Capture the cell that displays the provided text and extract its [x, y] central coordinate. 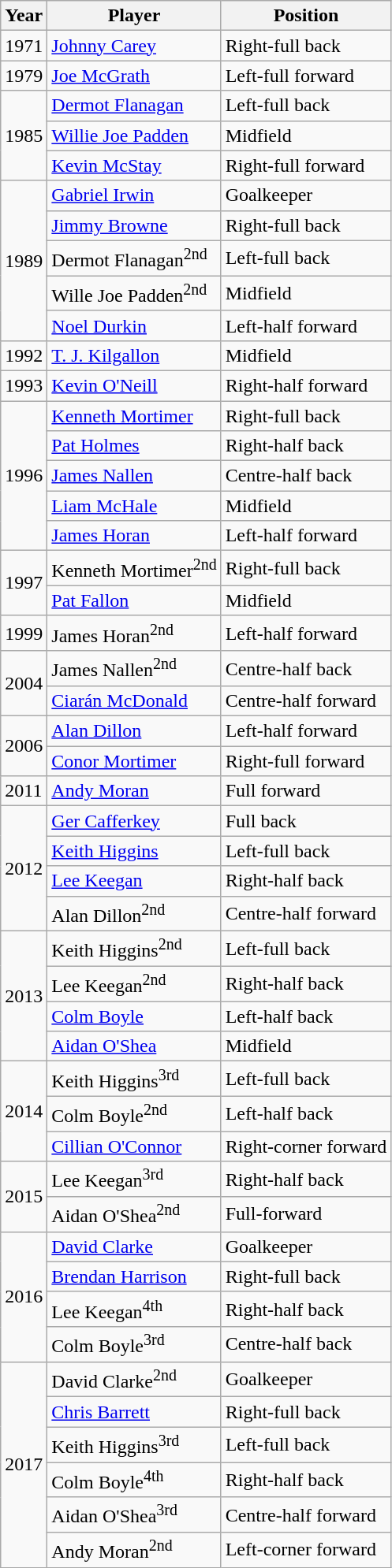
1985 [24, 136]
2011 [24, 791]
Chris Barrett [134, 1412]
Dermot Flanagan [134, 106]
2006 [24, 746]
Alan Dillon [134, 731]
2013 [24, 996]
Alan Dillon2nd [134, 914]
Noel Durkin [134, 325]
Dermot Flanagan2nd [134, 258]
Full forward [306, 791]
Keith Higgins2nd [134, 949]
Jimmy Browne [134, 225]
1989 [24, 260]
2017 [24, 1464]
Year [24, 16]
Player [134, 16]
Position [306, 16]
James Nallen2nd [134, 668]
Kenneth Mortimer2nd [134, 569]
David Clarke [134, 1247]
T. J. Kilgallon [134, 355]
James Horan2nd [134, 634]
Colm Boyle [134, 1016]
Aidan O'Shea [134, 1046]
1993 [24, 385]
2012 [24, 868]
James Horan [134, 536]
2015 [24, 1196]
Lee Keegan4th [134, 1310]
2014 [24, 1111]
Keith Higgins [134, 851]
Colm Boyle3rd [134, 1344]
Ger Cafferkey [134, 821]
Left-full forward [306, 76]
Lee Keegan3rd [134, 1179]
Wille Joe Padden2nd [134, 293]
Kenneth Mortimer [134, 416]
Cillian O'Connor [134, 1146]
James Nallen [134, 476]
Andy Moran2nd [134, 1551]
2004 [24, 684]
Full back [306, 821]
David Clarke2nd [134, 1379]
1979 [24, 76]
Johnny Carey [134, 46]
Right-corner forward [306, 1146]
Willie Joe Padden [134, 136]
Liam McHale [134, 506]
Ciarán McDonald [134, 701]
Full-forward [306, 1215]
1971 [24, 46]
Left-corner forward [306, 1551]
Lee Keegan [134, 881]
Right-half forward [306, 385]
1992 [24, 355]
Pat Holmes [134, 446]
Andy Moran [134, 791]
Gabriel Irwin [134, 195]
1996 [24, 476]
Lee Keegan2nd [134, 983]
Conor Mortimer [134, 761]
2016 [24, 1297]
Aidan O'Shea2nd [134, 1215]
Colm Boyle2nd [134, 1114]
1997 [24, 583]
Kevin O'Neill [134, 385]
Colm Boyle4th [134, 1480]
1999 [24, 634]
Brendan Harrison [134, 1276]
Kevin McStay [134, 165]
Pat Fallon [134, 600]
Aidan O'Shea3rd [134, 1514]
Joe McGrath [134, 76]
